Search for the cell housing the specified text and yield its (x, y) center coordinate. 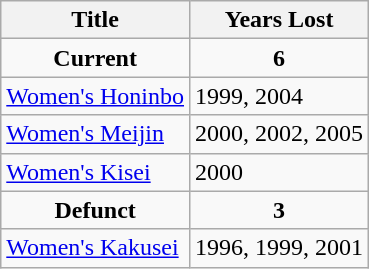
Title (96, 20)
3 (280, 210)
2000 (280, 172)
Women's Honinbo (96, 96)
Years Lost (280, 20)
1999, 2004 (280, 96)
1996, 1999, 2001 (280, 248)
Current (96, 58)
Women's Kakusei (96, 248)
Women's Kisei (96, 172)
6 (280, 58)
Women's Meijin (96, 134)
Defunct (96, 210)
2000, 2002, 2005 (280, 134)
